Locate the cell with the specified text and output its [X, Y] center coordinate. 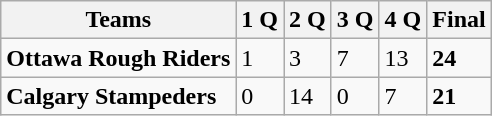
21 [459, 96]
2 Q [308, 20]
3 Q [355, 20]
Calgary Stampeders [118, 96]
Ottawa Rough Riders [118, 58]
Teams [118, 20]
Final [459, 20]
1 [260, 58]
4 Q [403, 20]
14 [308, 96]
1 Q [260, 20]
24 [459, 58]
3 [308, 58]
13 [403, 58]
